Extract the (X, Y) coordinate from the center of the cell holding the provided text.  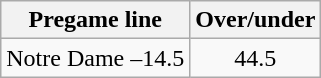
44.5 (256, 58)
Over/under (256, 20)
Pregame line (96, 20)
Notre Dame –14.5 (96, 58)
